Output the (x, y) coordinate of the center of the cell containing the given text.  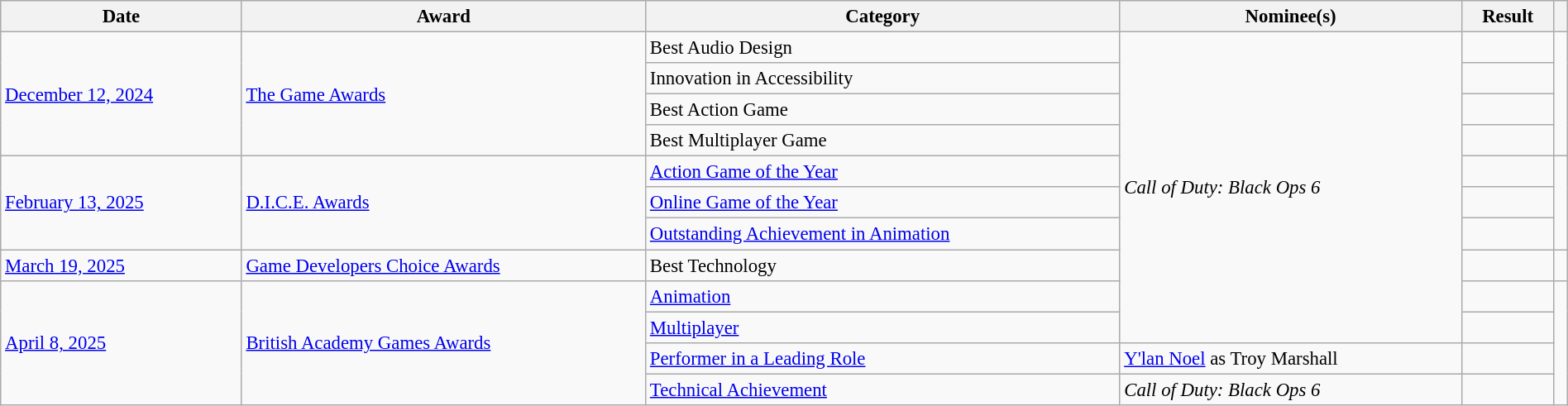
Innovation in Accessibility (883, 79)
Multiplayer (883, 327)
Best Multiplayer Game (883, 141)
Nominee(s) (1290, 17)
Best Audio Design (883, 48)
Animation (883, 296)
February 13, 2025 (121, 203)
Best Technology (883, 265)
Performer in a Leading Role (883, 358)
The Game Awards (443, 94)
Best Action Game (883, 110)
Online Game of the Year (883, 203)
Technical Achievement (883, 389)
December 12, 2024 (121, 94)
Date (121, 17)
Award (443, 17)
D.I.C.E. Awards (443, 203)
March 19, 2025 (121, 265)
Action Game of the Year (883, 172)
Y'lan Noel as Troy Marshall (1290, 358)
British Academy Games Awards (443, 342)
April 8, 2025 (121, 342)
Game Developers Choice Awards (443, 265)
Result (1508, 17)
Outstanding Achievement in Animation (883, 234)
Category (883, 17)
